Determine the [X, Y] coordinate at the center of the cell enclosing the given text.  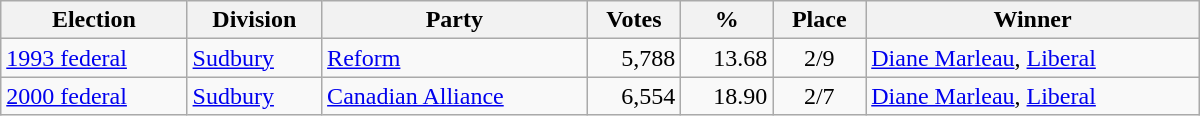
Votes [634, 20]
5,788 [634, 58]
2/9 [820, 58]
% [727, 20]
2000 federal [94, 96]
Canadian Alliance [455, 96]
1993 federal [94, 58]
Winner [1033, 20]
13.68 [727, 58]
18.90 [727, 96]
Election [94, 20]
Party [455, 20]
Division [254, 20]
6,554 [634, 96]
2/7 [820, 96]
Place [820, 20]
Reform [455, 58]
